Output the (x, y) coordinate of the center of the cell containing the given text.  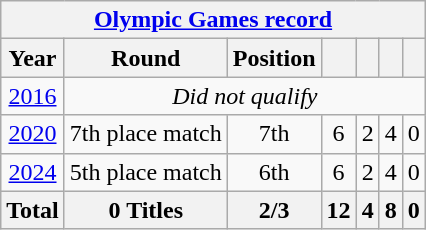
Position (274, 58)
2020 (33, 134)
7th (274, 134)
2024 (33, 172)
5th place match (146, 172)
Year (33, 58)
12 (338, 210)
Did not qualify (244, 96)
6th (274, 172)
0 Titles (146, 210)
Round (146, 58)
Total (33, 210)
2/3 (274, 210)
2016 (33, 96)
Olympic Games record (214, 20)
8 (390, 210)
7th place match (146, 134)
